Determine the [x, y] coordinate at the center of the cell enclosing the given text.  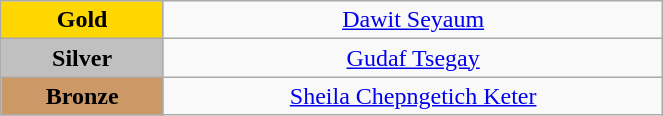
Bronze [82, 96]
Gudaf Tsegay [412, 58]
Dawit Seyaum [412, 20]
Silver [82, 58]
Gold [82, 20]
Sheila Chepngetich Keter [412, 96]
